Extract the [x, y] coordinate from the center of the cell holding the provided text.  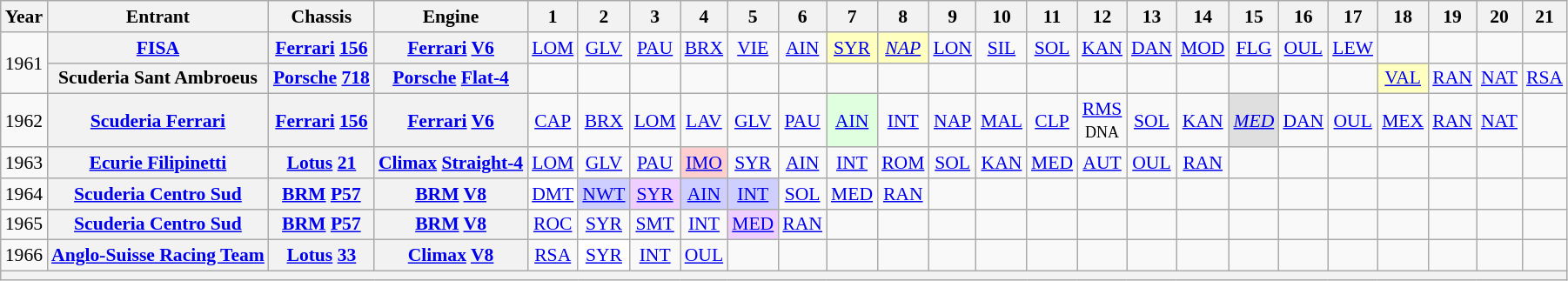
18 [1403, 17]
Climax V8 [451, 256]
CLP [1052, 120]
VIE [753, 48]
RMSDNA [1102, 120]
Porsche Flat-4 [451, 78]
Scuderia Sant Ambroeus [158, 78]
Ecurie Filipinetti [158, 163]
3 [655, 17]
1961 [24, 63]
MAL [1002, 120]
1 [553, 17]
Anglo-Suisse Racing Team [158, 256]
MEX [1403, 120]
15 [1253, 17]
1963 [24, 163]
4 [705, 17]
Climax Straight-4 [451, 163]
Chassis [322, 17]
13 [1152, 17]
NWT [604, 194]
2 [604, 17]
5 [753, 17]
LON [952, 48]
DMT [553, 194]
FISA [158, 48]
IMO [705, 163]
10 [1002, 17]
ROC [553, 224]
1966 [24, 256]
SIL [1002, 48]
Porsche 718 [322, 78]
MOD [1203, 48]
LEW [1352, 48]
ROM [903, 163]
Entrant [158, 17]
1962 [24, 120]
21 [1545, 17]
1964 [24, 194]
8 [903, 17]
1965 [24, 224]
AUT [1102, 163]
Lotus 21 [322, 163]
Scuderia Ferrari [158, 120]
Year [24, 17]
19 [1452, 17]
LAV [705, 120]
16 [1303, 17]
12 [1102, 17]
Engine [451, 17]
11 [1052, 17]
FLG [1253, 48]
SMT [655, 224]
9 [952, 17]
17 [1352, 17]
CAP [553, 120]
14 [1203, 17]
7 [852, 17]
6 [802, 17]
Lotus 33 [322, 256]
VAL [1403, 78]
20 [1499, 17]
